Identify which cell holds the provided text, then report its [X, Y] central coordinate. 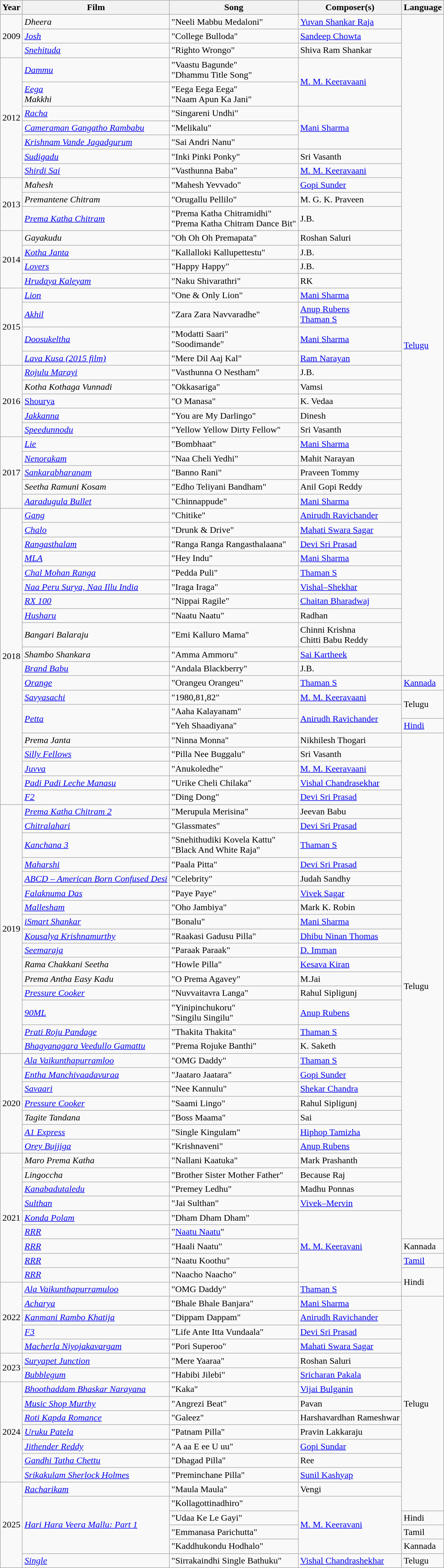
"Anukoledhe" [234, 769]
Vijai Bulganin [350, 1389]
Husharu [96, 615]
"Amma Ammoru" [234, 654]
Music Shop Murthy [96, 1403]
Maharshi [96, 864]
Hrudaya Kaleyam [96, 281]
Yuvan Shankar Raja [350, 22]
Sandeep Chowta [350, 36]
2013 [11, 204]
"Neeli Mabbu Medaloni" [234, 22]
F3 [96, 1332]
2025 [11, 1525]
Ram Narayan [350, 358]
"Pedda Puli" [234, 573]
"Angrezi Beat" [234, 1403]
"Modatti Saari""Soodimande" [234, 339]
Dhibu Ninan Thomas [350, 936]
"Yeh Shaadiyana" [234, 726]
"Saami Lingo" [234, 1103]
"Bhale Bhale Banjara" [234, 1303]
M.Jai [350, 979]
"O Prema Agavey" [234, 979]
Dheera [96, 22]
"Nallani Kaatuka" [234, 1160]
"Habibi Jilebi" [234, 1375]
Aaradugula Bullet [96, 501]
Uruku Patela [96, 1432]
Padi Padi Leche Manasu [96, 783]
Krishnam Vande Jagadgurum [96, 142]
"Mere Dil Aaj Kal" [234, 358]
EegaMakkhi [96, 94]
Radhan [350, 615]
RX 100 [96, 601]
Mahesh [96, 185]
Gang [96, 516]
Mahit Narayan [350, 458]
Ala Vaikunthapurramloo [96, 1060]
2016 [11, 401]
"Okkasariga" [234, 387]
"Dippam Dappam" [234, 1318]
"Vasthunna Baba" [234, 170]
Savyasachi [96, 697]
Madhu Ponnas [350, 1189]
"Sai Andri Nanu" [234, 142]
"Eega Eega Eega""Naam Apun Ka Jani" [234, 94]
Rangasthalam [96, 544]
RK [350, 281]
2024 [11, 1432]
"Brother Sister Mother Father" [234, 1175]
Cameraman Gangatho Rambabu [96, 128]
"Inki Pinki Ponky" [234, 156]
MLA [96, 558]
"Yinipinchukoru""Singilu Singilu" [234, 1012]
Judah Sandhy [350, 879]
"Thakita Thakita" [234, 1032]
"Ninna Monna" [234, 740]
2020 [11, 1103]
Seemaraja [96, 950]
Jithender Reddy [96, 1446]
Kotha Kothaga Vunnadi [96, 387]
Chitralahari [96, 826]
Mark K. Robin [350, 907]
"You are My Darlingo" [234, 415]
"Jai Sulthan" [234, 1203]
"Dhagad Pilla" [234, 1461]
"Chinnappude" [234, 501]
"Emi Kalluro Mama" [234, 635]
"Jaataro Jaatara" [234, 1075]
Bhoothaddam Bhaskar Narayana [96, 1389]
"Nuvvaitavra Langa" [234, 993]
90ML [96, 1012]
"Orugallu Pellilo" [234, 199]
"Single Kingulam" [234, 1132]
"1980,81,82" [234, 697]
M. G. K. Praveen [350, 199]
Prema Antha Easy Kadu [96, 979]
Shambo Shankara [96, 654]
Bangari Balaraju [96, 635]
Srikakulam Sherlock Holmes [96, 1475]
Rama Chakkani Seetha [96, 965]
Prema Katha Chitram [96, 219]
"Paye Paye" [234, 893]
"Mere Yaaraa" [234, 1360]
Juvva [96, 769]
A1 Express [96, 1132]
"Emmanasa Parichutta" [234, 1532]
Lingoccha [96, 1175]
Brand Babu [96, 668]
Anil Gopi Reddy [350, 487]
Kotha Janta [96, 252]
Vivek Sagar [350, 893]
2009 [11, 36]
"Raakasi Gadusu Pilla" [234, 936]
Shourya [96, 401]
Jakkanna [96, 415]
Year [11, 8]
"Mahesh Yevvado" [234, 185]
Hiphop Tamizha [350, 1132]
Suryapet Junction [96, 1360]
Bubblegum [96, 1375]
Akhil [96, 315]
Pravin Lakkaraju [350, 1432]
Sai Kartheek [350, 654]
Hari Hara Veera Mallu: Part 1 [96, 1525]
"Kaka" [234, 1389]
Dammu [96, 70]
Kesava Kiran [350, 965]
Vengi [350, 1489]
"Prema Rojuke Banthi" [234, 1046]
Single [96, 1560]
Josh [96, 36]
Savaari [96, 1089]
"Hey Indu" [234, 558]
2022 [11, 1318]
"Paala Pitta" [234, 864]
2018 [11, 656]
Vishal Chandrasekhar [350, 783]
"Maula Maula" [234, 1489]
"Oho Jambiya" [234, 907]
2015 [11, 327]
"Naacho Naacho" [234, 1275]
"Nee Kannulu" [234, 1089]
Maro Prema Katha [96, 1160]
Lava Kusa (2015 film) [96, 358]
Premantene Chitram [96, 199]
Gayakudu [96, 238]
Entha Manchivaadavuraa [96, 1075]
Sudigadu [96, 156]
"Happy Happy" [234, 267]
Composer(s) [350, 8]
Jeevan Babu [350, 811]
Mallesham [96, 907]
"Pori Superoo" [234, 1346]
Vishal Chandrashekhar [350, 1560]
Kousalya Krishnamurthy [96, 936]
"Naku Shivarathri" [234, 281]
"Snehithudiki Kovela Kattu""Black And White Raja" [234, 845]
"Sirrakaindhi Single Bathuku" [234, 1560]
Gandhi Tatha Chettu [96, 1461]
"Life Ante Itta Vundaala" [234, 1332]
Chal Mohan Ranga [96, 573]
Prati Roju Pandage [96, 1032]
"Edho Teliyani Bandham" [234, 487]
"Ranga Ranga Rangasthalaana" [234, 544]
Song [234, 8]
"Bonalu" [234, 921]
2014 [11, 259]
Racharikam [96, 1489]
"Iraga Iraga" [234, 587]
Lovers [96, 267]
Dinesh [350, 415]
"Andala Blackberry" [234, 668]
Nikhilesh Thogari [350, 740]
Rojulu Marayi [96, 372]
2019 [11, 929]
Vishal–Shekhar [350, 587]
Acharya [96, 1303]
Anup RubensThaman S [350, 315]
Speedunnodu [96, 430]
2023 [11, 1367]
Snehituda [96, 50]
"Drunk & Drive" [234, 530]
Pavan [350, 1403]
Film [96, 8]
"Banno Rani" [234, 473]
Sankarabharanam [96, 473]
"Righto Wrongo" [234, 50]
"Vasthunna O Nestham" [234, 372]
Silly Fellows [96, 754]
Prema Janta [96, 740]
"Preminchane Pilla" [234, 1475]
K. Saketh [350, 1046]
"Yellow Yellow Dirty Fellow" [234, 430]
Shiva Ram Shankar [350, 50]
Roti Kapda Romance [96, 1418]
"Dham Dham Dham" [234, 1218]
"A aa E ee U uu" [234, 1446]
Chalo [96, 530]
"Vaastu Bagunde""Dhammu Title Song" [234, 70]
K. Vedaa [350, 401]
Because Raj [350, 1175]
"Aaha Kalayanam" [234, 712]
"Merupula Merisina" [234, 811]
Lion [96, 295]
2012 [11, 118]
Gopi Sundar [350, 1446]
"Patnam Pilla" [234, 1432]
"Zara Zara Navvaradhe" [234, 315]
"Glassmates" [234, 826]
"Kollagottinadhiro" [234, 1503]
"Paraak Paraak" [234, 950]
"Krishnaveni" [234, 1146]
Sunil Kashyap [350, 1475]
"Celebrity" [234, 879]
Sulthan [96, 1203]
Macherla Niyojakavargam [96, 1346]
Tagite Tandana [96, 1117]
Racha [96, 113]
Kanabadutaledu [96, 1189]
"Oh Oh Oh Premapata" [234, 238]
"Naatu Koothu" [234, 1260]
ABCD – American Born Confused Desi [96, 879]
Praveen Tommy [350, 473]
2017 [11, 472]
"Howle Pilla" [234, 965]
Shekar Chandra [350, 1089]
"Melikalu" [234, 128]
"Boss Maama" [234, 1117]
Chaitan Bharadwaj [350, 601]
"College Bulloda" [234, 36]
Harshavardhan Rameshwar [350, 1418]
"Udaa Ke Le Gayi" [234, 1518]
"Urike Cheli Chilaka" [234, 783]
Konda Polam [96, 1218]
"Chitike" [234, 516]
2021 [11, 1217]
Kanmani Rambo Khatija [96, 1318]
"Ding Dong" [234, 797]
"Bombhaat" [234, 444]
Petta [96, 719]
"Naa Cheli Yedhi" [234, 458]
Ree [350, 1461]
"Premey Ledhu" [234, 1189]
"Kaddhukondu Hodhalo" [234, 1546]
Prema Katha Chitram 2 [96, 811]
Vivek–Mervin [350, 1203]
"Prema Katha Chitramidhi""Prema Katha Chitram Dance Bit" [234, 219]
Falaknuma Das [96, 893]
Vamsi [350, 387]
Kanchana 3 [96, 845]
"Pilla Nee Buggalu" [234, 754]
Bhagyanagara Veedullo Gamattu [96, 1046]
Sai [350, 1117]
"Nippai Ragile" [234, 601]
"Kallalloki Kallupettestu" [234, 252]
Nenorakam [96, 458]
Shirdi Sai [96, 170]
D. Imman [350, 950]
Seetha Ramuni Kosam [96, 487]
"Orangeu Orangeu" [234, 683]
Doosukeltha [96, 339]
Orange [96, 683]
F2 [96, 797]
"Galeez" [234, 1418]
"Haali Naatu" [234, 1246]
Sricharan Pakala [350, 1375]
Lie [96, 444]
"O Manasa" [234, 401]
Chinni KrishnaChitti Babu Reddy [350, 635]
Orey Bujjiga [96, 1146]
Mark Prashanth [350, 1160]
Language [423, 8]
Naa Peru Surya, Naa Illu India [96, 587]
"Singareni Undhi" [234, 113]
Ala Vaikunthapurramuloo [96, 1289]
iSmart Shankar [96, 921]
"One & Only Lion" [234, 295]
